Identify which cell holds the provided text, then report its (x, y) central coordinate. 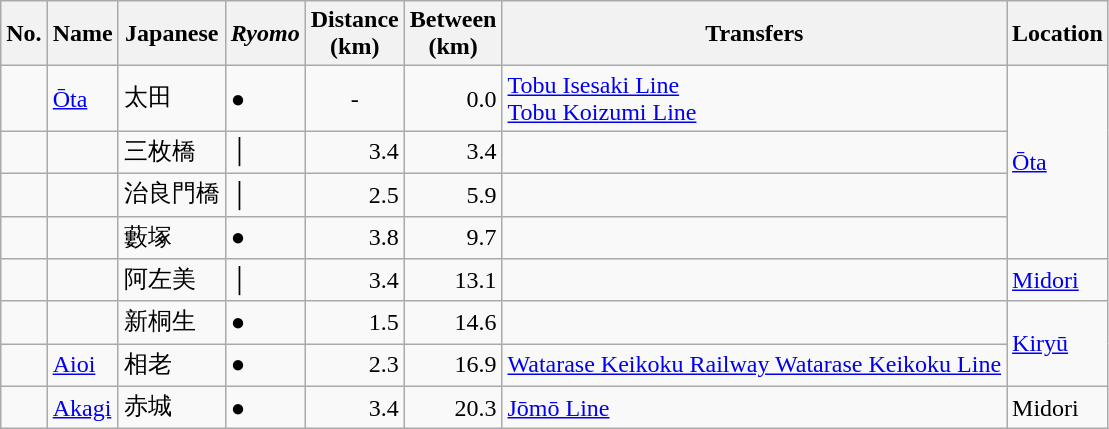
- (354, 98)
Name (82, 34)
13.1 (453, 280)
14.6 (453, 322)
16.9 (453, 366)
3.8 (354, 238)
Between (km) (453, 34)
三枚橋 (172, 152)
9.7 (453, 238)
Akagi (82, 408)
藪塚 (172, 238)
Location (1058, 34)
No. (24, 34)
2.5 (354, 194)
太田 (172, 98)
Watarase Keikoku Railway Watarase Keikoku Line (754, 366)
2.3 (354, 366)
新桐生 (172, 322)
Tobu Isesaki Line Tobu Koizumi Line (754, 98)
Transfers (754, 34)
0.0 (453, 98)
Japanese (172, 34)
20.3 (453, 408)
1.5 (354, 322)
Kiryū (1058, 344)
阿左美 (172, 280)
Distance (km) (354, 34)
Ryomo (265, 34)
5.9 (453, 194)
Jōmō Line (754, 408)
赤城 (172, 408)
Aioi (82, 366)
治良門橋 (172, 194)
相老 (172, 366)
